Identify which cell holds the provided text, then report its (x, y) central coordinate. 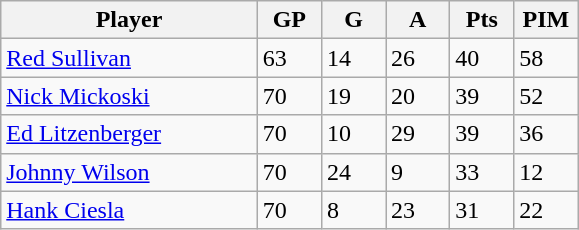
PIM (546, 20)
Hank Ciesla (130, 210)
63 (289, 58)
G (353, 20)
Nick Mickoski (130, 96)
Johnny Wilson (130, 172)
58 (546, 58)
22 (546, 210)
Player (130, 20)
24 (353, 172)
29 (418, 134)
33 (482, 172)
Ed Litzenberger (130, 134)
Pts (482, 20)
19 (353, 96)
36 (546, 134)
10 (353, 134)
GP (289, 20)
26 (418, 58)
20 (418, 96)
31 (482, 210)
A (418, 20)
Red Sullivan (130, 58)
14 (353, 58)
8 (353, 210)
9 (418, 172)
40 (482, 58)
52 (546, 96)
12 (546, 172)
23 (418, 210)
